Capture the cell that displays the provided text and extract its (x, y) central coordinate. 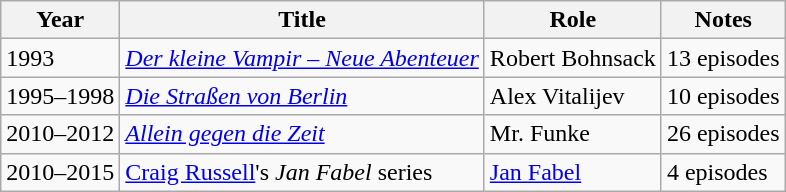
Mr. Funke (572, 134)
Year (60, 20)
1995–1998 (60, 96)
Role (572, 20)
10 episodes (723, 96)
13 episodes (723, 58)
Title (302, 20)
Allein gegen die Zeit (302, 134)
Alex Vitalijev (572, 96)
Notes (723, 20)
Robert Bohnsack (572, 58)
Craig Russell's Jan Fabel series (302, 172)
1993 (60, 58)
26 episodes (723, 134)
2010–2012 (60, 134)
Jan Fabel (572, 172)
Die Straßen von Berlin (302, 96)
4 episodes (723, 172)
2010–2015 (60, 172)
Der kleine Vampir – Neue Abenteuer (302, 58)
